Locate the cell with the specified text and output its (X, Y) center coordinate. 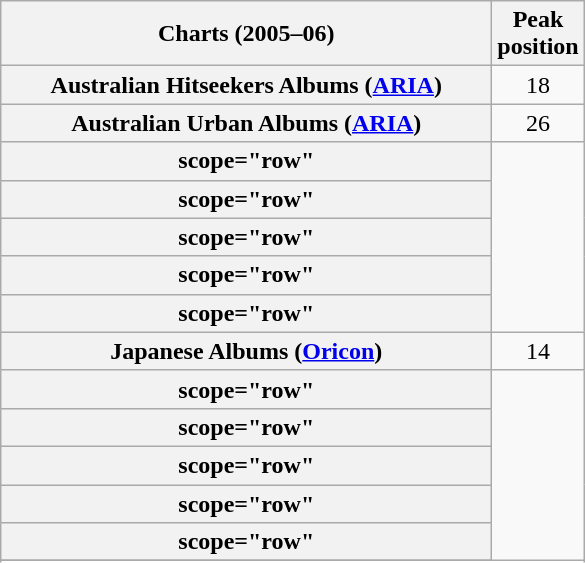
Peakposition (538, 34)
Japanese Albums (Oricon) (246, 351)
Australian Urban Albums (ARIA) (246, 123)
Australian Hitseekers Albums (ARIA) (246, 85)
18 (538, 85)
26 (538, 123)
14 (538, 351)
Charts (2005–06) (246, 34)
